Detect which cell encompasses the target text, then output its (x, y) center coordinate. 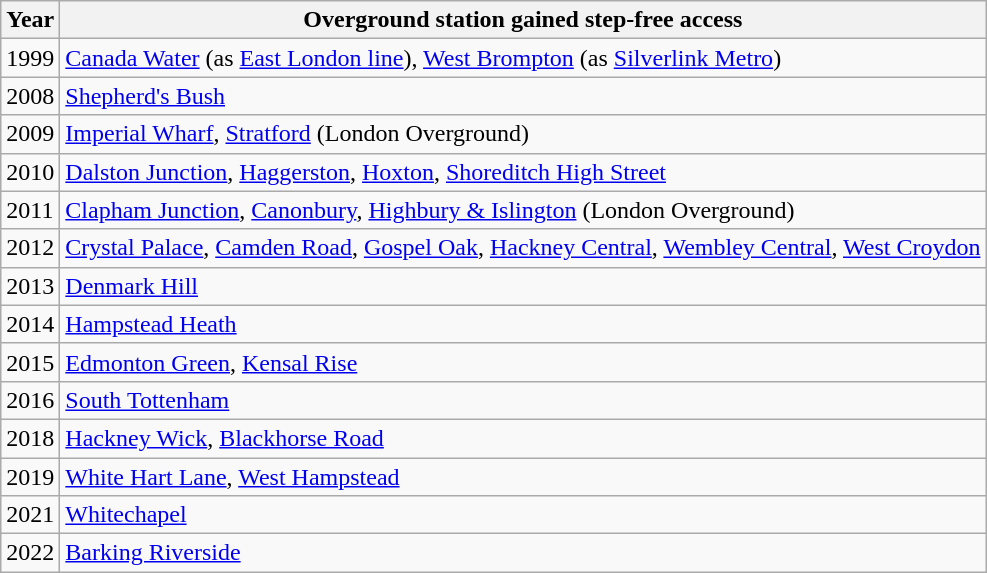
Barking Riverside (523, 553)
Edmonton Green, Kensal Rise (523, 362)
Denmark Hill (523, 286)
Year (30, 20)
Overground station gained step-free access (523, 20)
2013 (30, 286)
2008 (30, 96)
1999 (30, 58)
Canada Water (as East London line), West Brompton (as Silverlink Metro) (523, 58)
2009 (30, 134)
2014 (30, 324)
Imperial Wharf, Stratford (London Overground) (523, 134)
2018 (30, 438)
Whitechapel (523, 515)
Dalston Junction, Haggerston, Hoxton, Shoreditch High Street (523, 172)
Hackney Wick, Blackhorse Road (523, 438)
2011 (30, 210)
2012 (30, 248)
White Hart Lane, West Hampstead (523, 477)
2010 (30, 172)
2019 (30, 477)
2015 (30, 362)
Shepherd's Bush (523, 96)
2022 (30, 553)
South Tottenham (523, 400)
Hampstead Heath (523, 324)
2016 (30, 400)
Crystal Palace, Camden Road, Gospel Oak, Hackney Central, Wembley Central, West Croydon (523, 248)
Clapham Junction, Canonbury, Highbury & Islington (London Overground) (523, 210)
2021 (30, 515)
